Search for the cell housing the specified text and yield its [X, Y] center coordinate. 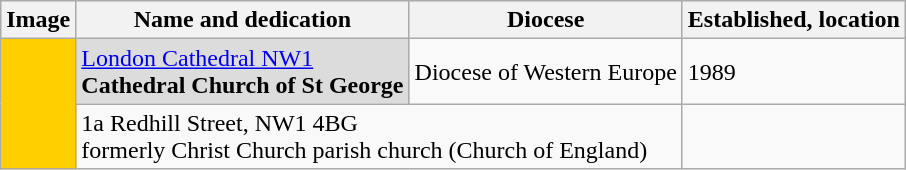
Diocese of Western Europe [546, 72]
London Cathedral NW1Cathedral Church of St George [242, 72]
1989 [794, 72]
1a Redhill Street, NW1 4BGformerly Christ Church parish church (Church of England) [380, 136]
Name and dedication [242, 20]
Image [38, 20]
Established, location [794, 20]
Diocese [546, 20]
